Return [x, y] of the center of cell containing provided text 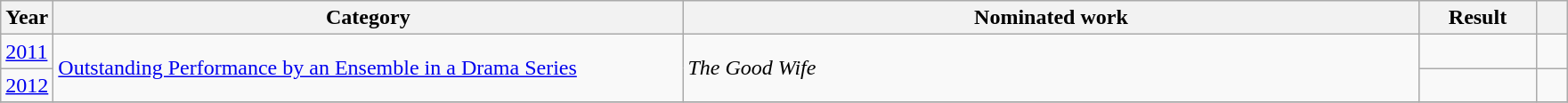
Outstanding Performance by an Ensemble in a Drama Series [369, 68]
2011 [27, 51]
Nominated work [1051, 18]
Year [27, 18]
2012 [27, 85]
Result [1478, 18]
Category [369, 18]
The Good Wife [1051, 68]
